Return [x, y] of the center of cell containing provided text 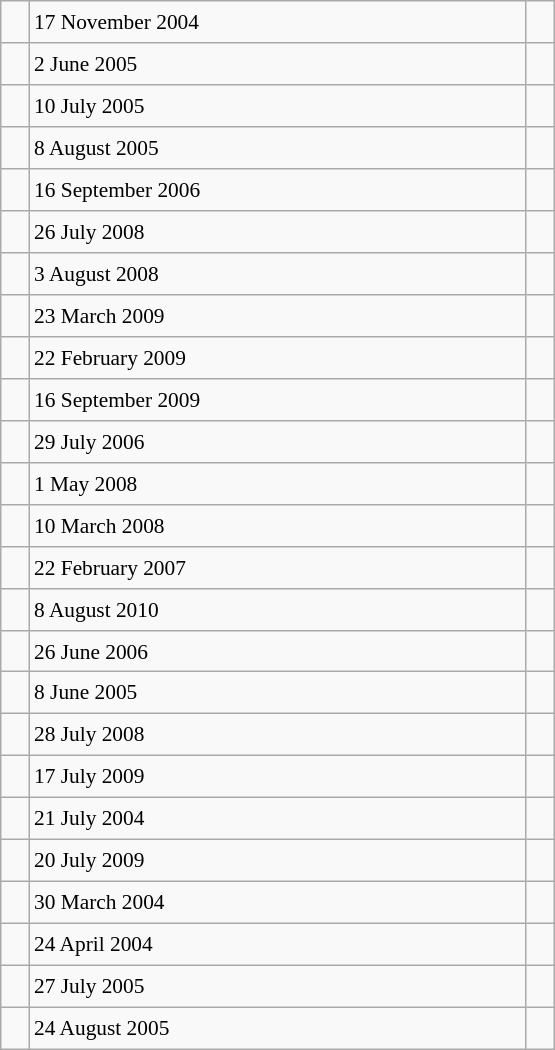
27 July 2005 [278, 986]
10 July 2005 [278, 106]
3 August 2008 [278, 274]
17 July 2009 [278, 777]
20 July 2009 [278, 861]
1 May 2008 [278, 483]
24 April 2004 [278, 945]
26 June 2006 [278, 651]
2 June 2005 [278, 64]
24 August 2005 [278, 1028]
28 July 2008 [278, 735]
16 September 2006 [278, 190]
30 March 2004 [278, 903]
17 November 2004 [278, 22]
26 July 2008 [278, 232]
8 August 2005 [278, 148]
16 September 2009 [278, 399]
22 February 2007 [278, 567]
23 March 2009 [278, 316]
8 August 2010 [278, 609]
10 March 2008 [278, 525]
29 July 2006 [278, 441]
21 July 2004 [278, 819]
22 February 2009 [278, 358]
8 June 2005 [278, 693]
